Return (X, Y) of the center of cell containing provided text 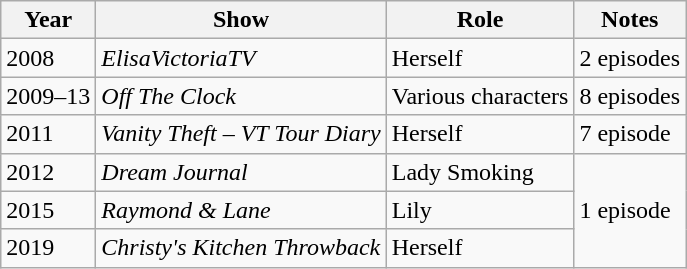
Off The Clock (241, 96)
2011 (48, 134)
Various characters (480, 96)
2008 (48, 58)
2 episodes (630, 58)
Raymond & Lane (241, 210)
Lady Smoking (480, 172)
2009–13 (48, 96)
2019 (48, 248)
Notes (630, 20)
2015 (48, 210)
Vanity Theft – VT Tour Diary (241, 134)
1 episode (630, 210)
ElisaVictoriaTV (241, 58)
Dream Journal (241, 172)
2012 (48, 172)
8 episodes (630, 96)
Show (241, 20)
7 episode (630, 134)
Christy's Kitchen Throwback (241, 248)
Year (48, 20)
Role (480, 20)
Lily (480, 210)
